Locate the cell with the specified text and output its [X, Y] center coordinate. 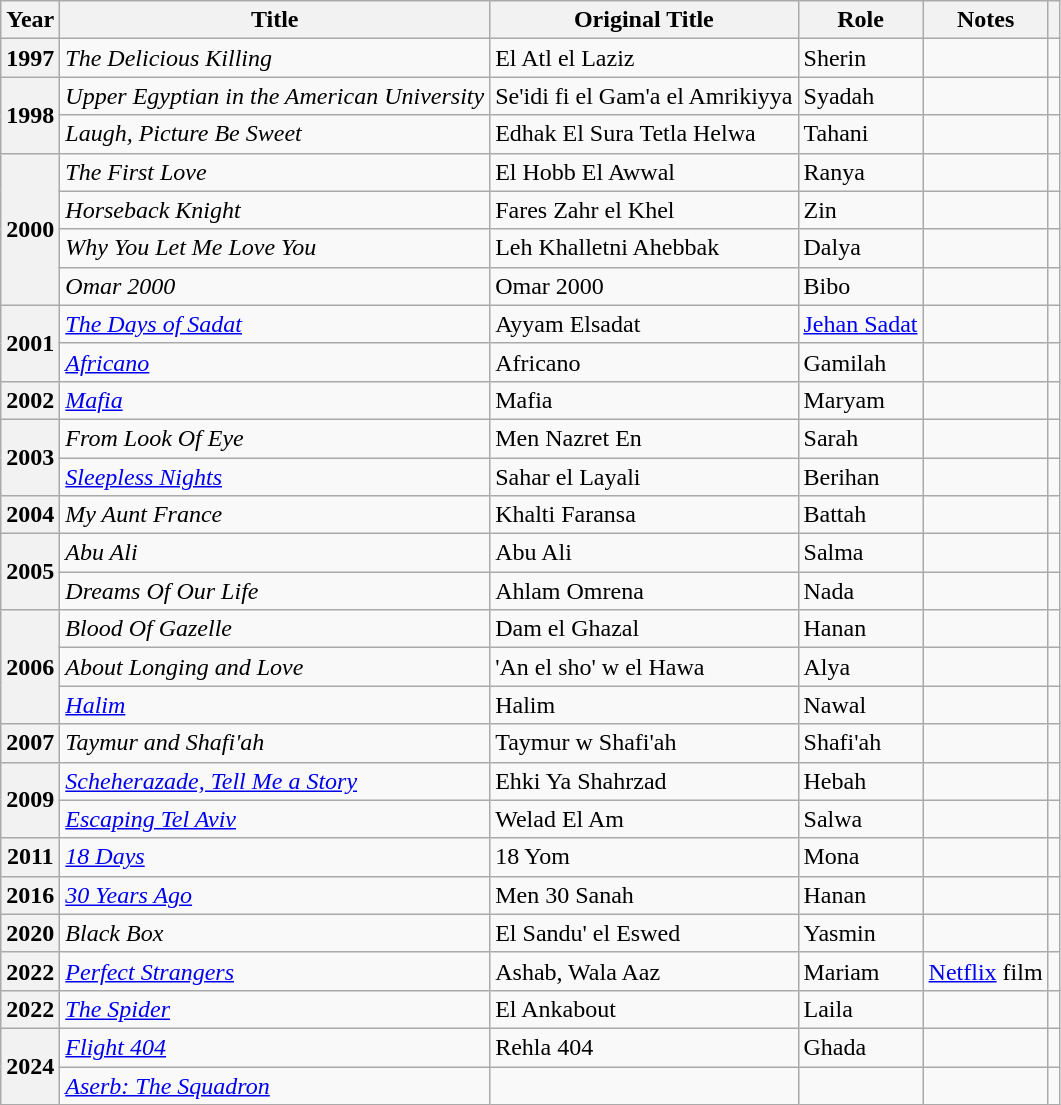
2020 [30, 933]
Salma [860, 553]
From Look Of Eye [275, 438]
Perfect Strangers [275, 971]
Dreams Of Our Life [275, 591]
2009 [30, 800]
2024 [30, 1066]
Berihan [860, 477]
Laugh, Picture Be Sweet [275, 134]
Sahar el Layali [644, 477]
18 Yom [644, 857]
The First Love [275, 172]
2016 [30, 895]
Dam el Ghazal [644, 629]
Zin [860, 210]
Battah [860, 515]
Fares Zahr el Khel [644, 210]
Welad El Am [644, 819]
1997 [30, 58]
Men Nazret En [644, 438]
Edhak El Sura Tetla Helwa [644, 134]
Escaping Tel Aviv [275, 819]
Laila [860, 1009]
Salwa [860, 819]
Horseback Knight [275, 210]
Title [275, 20]
Syadah [860, 96]
About Longing and Love [275, 667]
The Days of Sadat [275, 324]
Year [30, 20]
Netflix film [986, 971]
Blood Of Gazelle [275, 629]
Se'idi fi el Gam'a el Amrikiyya [644, 96]
Notes [986, 20]
El Atl el Laziz [644, 58]
2001 [30, 343]
Upper Egyptian in the American University [275, 96]
18 Days [275, 857]
Original Title [644, 20]
El Ankabout [644, 1009]
Jehan Sadat [860, 324]
Ranya [860, 172]
2006 [30, 667]
Role [860, 20]
Men 30 Sanah [644, 895]
Hebah [860, 781]
Mariam [860, 971]
Ehki Ya Shahrzad [644, 781]
Scheherazade, Tell Me a Story [275, 781]
Rehla 404 [644, 1047]
2002 [30, 400]
1998 [30, 115]
2011 [30, 857]
Alya [860, 667]
Tahani [860, 134]
2000 [30, 229]
Ahlam Omrena [644, 591]
Taymur w Shafi'ah [644, 743]
Mona [860, 857]
Sherin [860, 58]
Black Box [275, 933]
El Sandu' el Eswed [644, 933]
The Delicious Killing [275, 58]
Ayyam Elsadat [644, 324]
Aserb: The Squadron [275, 1085]
Yasmin [860, 933]
2007 [30, 743]
30 Years Ago [275, 895]
My Aunt France [275, 515]
Ghada [860, 1047]
Gamilah [860, 362]
'An el sho' w el Hawa [644, 667]
Dalya [860, 248]
Bibo [860, 286]
Maryam [860, 400]
El Hobb El Awwal [644, 172]
Khalti Faransa [644, 515]
Taymur and Shafi'ah [275, 743]
The Spider [275, 1009]
Nada [860, 591]
Shafi'ah [860, 743]
2003 [30, 457]
Sleepless Nights [275, 477]
Flight 404 [275, 1047]
Ashab, Wala Aaz [644, 971]
Leh Khalletni Ahebbak [644, 248]
2005 [30, 572]
Sarah [860, 438]
2004 [30, 515]
Nawal [860, 705]
Why You Let Me Love You [275, 248]
